Identify which cell holds the provided text, then report its [X, Y] central coordinate. 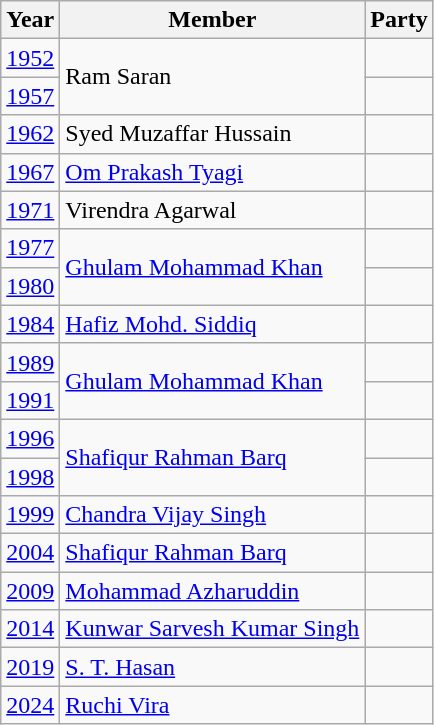
1952 [30, 58]
Member [212, 20]
Year [30, 20]
1962 [30, 134]
1980 [30, 286]
1991 [30, 400]
Party [399, 20]
S. T. Hasan [212, 667]
Hafiz Mohd. Siddiq [212, 324]
1977 [30, 248]
1996 [30, 438]
Om Prakash Tyagi [212, 172]
1999 [30, 515]
Ram Saran [212, 77]
Kunwar Sarvesh Kumar Singh [212, 629]
Virendra Agarwal [212, 210]
1984 [30, 324]
2004 [30, 553]
1957 [30, 96]
Mohammad Azharuddin [212, 591]
Chandra Vijay Singh [212, 515]
1971 [30, 210]
2009 [30, 591]
1998 [30, 477]
2014 [30, 629]
Syed Muzaffar Hussain [212, 134]
2019 [30, 667]
1967 [30, 172]
Ruchi Vira [212, 705]
2024 [30, 705]
1989 [30, 362]
